Return the [x, y] coordinate for the center point of the cell that contains the specified text.  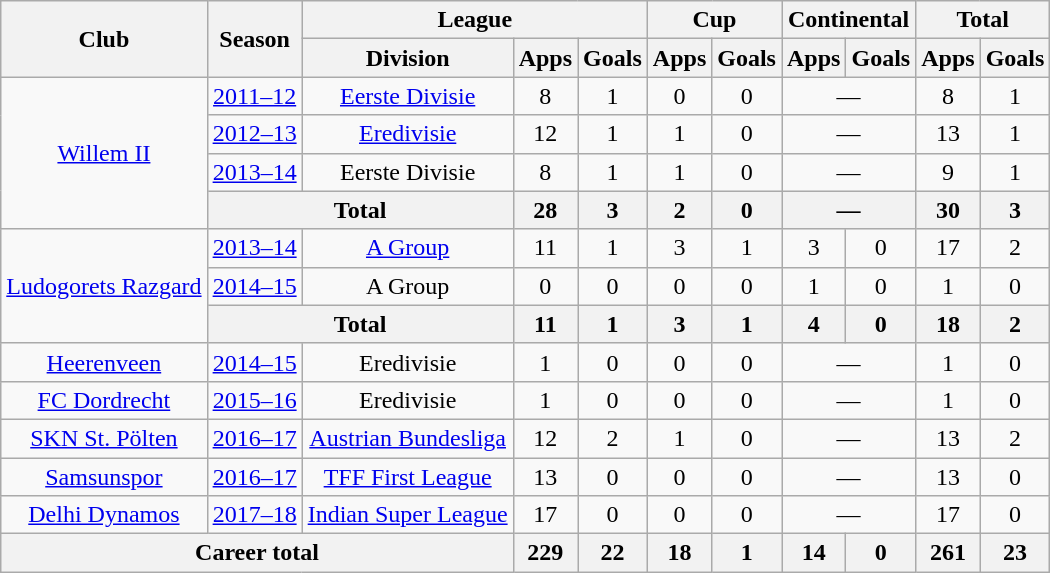
22 [613, 553]
Samsunspor [104, 477]
4 [814, 324]
Continental [849, 20]
229 [545, 553]
2012–13 [254, 134]
SKN St. Pölten [104, 438]
14 [814, 553]
Season [254, 39]
2017–18 [254, 515]
FC Dordrecht [104, 400]
23 [1015, 553]
28 [545, 210]
TFF First League [408, 477]
Indian Super League [408, 515]
2015–16 [254, 400]
Career total [257, 553]
Delhi Dynamos [104, 515]
Cup [714, 20]
Division [408, 58]
261 [948, 553]
2011–12 [254, 96]
Club [104, 39]
30 [948, 210]
Austrian Bundesliga [408, 438]
9 [948, 172]
Ludogorets Razgard [104, 286]
Willem II [104, 153]
Heerenveen [104, 362]
League [474, 20]
